Extract the (X, Y) coordinate from the center of the cell holding the provided text.  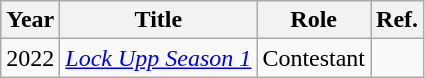
2022 (30, 58)
Ref. (398, 20)
Contestant (314, 58)
Lock Upp Season 1 (158, 58)
Role (314, 20)
Title (158, 20)
Year (30, 20)
